Find where the given text appears and provide that cell's center as (x, y) coordinate. 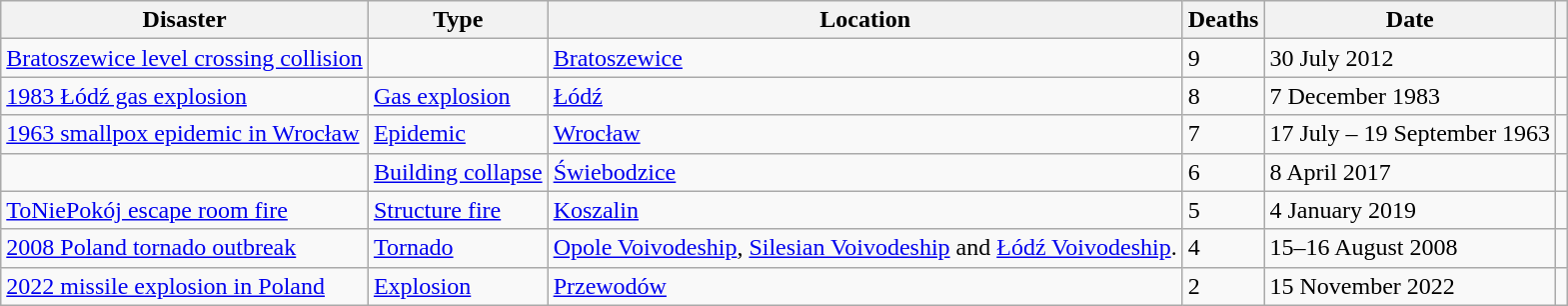
2022 missile explosion in Poland (185, 286)
Date (1410, 20)
Structure fire (458, 210)
Opole Voivodeship, Silesian Voivodeship and Łódź Voivodeship. (865, 248)
15 November 2022 (1410, 286)
7 (1223, 134)
Przewodów (865, 286)
Koszalin (865, 210)
1963 smallpox epidemic in Wrocław (185, 134)
Świebodzice (865, 172)
Type (458, 20)
Bratoszewice (865, 58)
5 (1223, 210)
Bratoszewice level crossing collision (185, 58)
Epidemic (458, 134)
2 (1223, 286)
Łódź (865, 96)
6 (1223, 172)
9 (1223, 58)
2008 Poland tornado outbreak (185, 248)
1983 Łódź gas explosion (185, 96)
7 December 1983 (1410, 96)
Location (865, 20)
Building collapse (458, 172)
8 (1223, 96)
Disaster (185, 20)
ToNiePokój escape room fire (185, 210)
17 July – 19 September 1963 (1410, 134)
Explosion (458, 286)
Deaths (1223, 20)
Tornado (458, 248)
15–16 August 2008 (1410, 248)
4 January 2019 (1410, 210)
30 July 2012 (1410, 58)
Gas explosion (458, 96)
Wrocław (865, 134)
4 (1223, 248)
8 April 2017 (1410, 172)
